Locate the cell with the specified text and output its [X, Y] center coordinate. 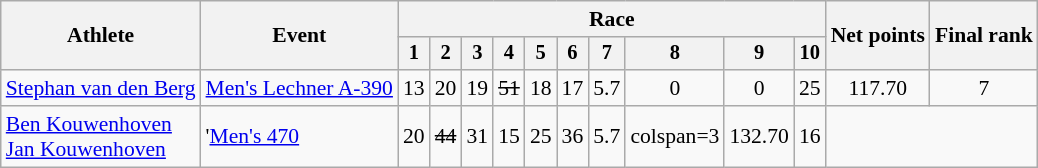
Event [300, 36]
15 [509, 136]
2 [446, 54]
13 [414, 88]
'Men's 470 [300, 136]
3 [477, 54]
9 [758, 54]
16 [810, 136]
117.70 [878, 88]
colspan=3 [674, 136]
Ben KouwenhovenJan Kouwenhoven [101, 136]
1 [414, 54]
6 [573, 54]
19 [477, 88]
10 [810, 54]
17 [573, 88]
18 [541, 88]
Race [612, 19]
Men's Lechner A-390 [300, 88]
31 [477, 136]
4 [509, 54]
132.70 [758, 136]
5 [541, 54]
36 [573, 136]
51 [509, 88]
8 [674, 54]
Stephan van den Berg [101, 88]
Net points [878, 36]
44 [446, 136]
Final rank [984, 36]
Athlete [101, 36]
